Identify which cell holds the provided text, then report its (x, y) central coordinate. 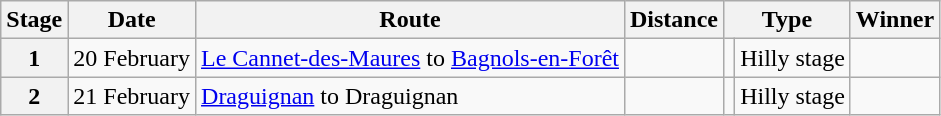
2 (34, 96)
21 February (132, 96)
1 (34, 58)
Type (788, 20)
20 February (132, 58)
Date (132, 20)
Winner (894, 20)
Draguignan to Draguignan (410, 96)
Distance (674, 20)
Route (410, 20)
Stage (34, 20)
Le Cannet-des-Maures to Bagnols-en-Forêt (410, 58)
